For the text-containing cell, return its midpoint in (x, y) coordinate format. 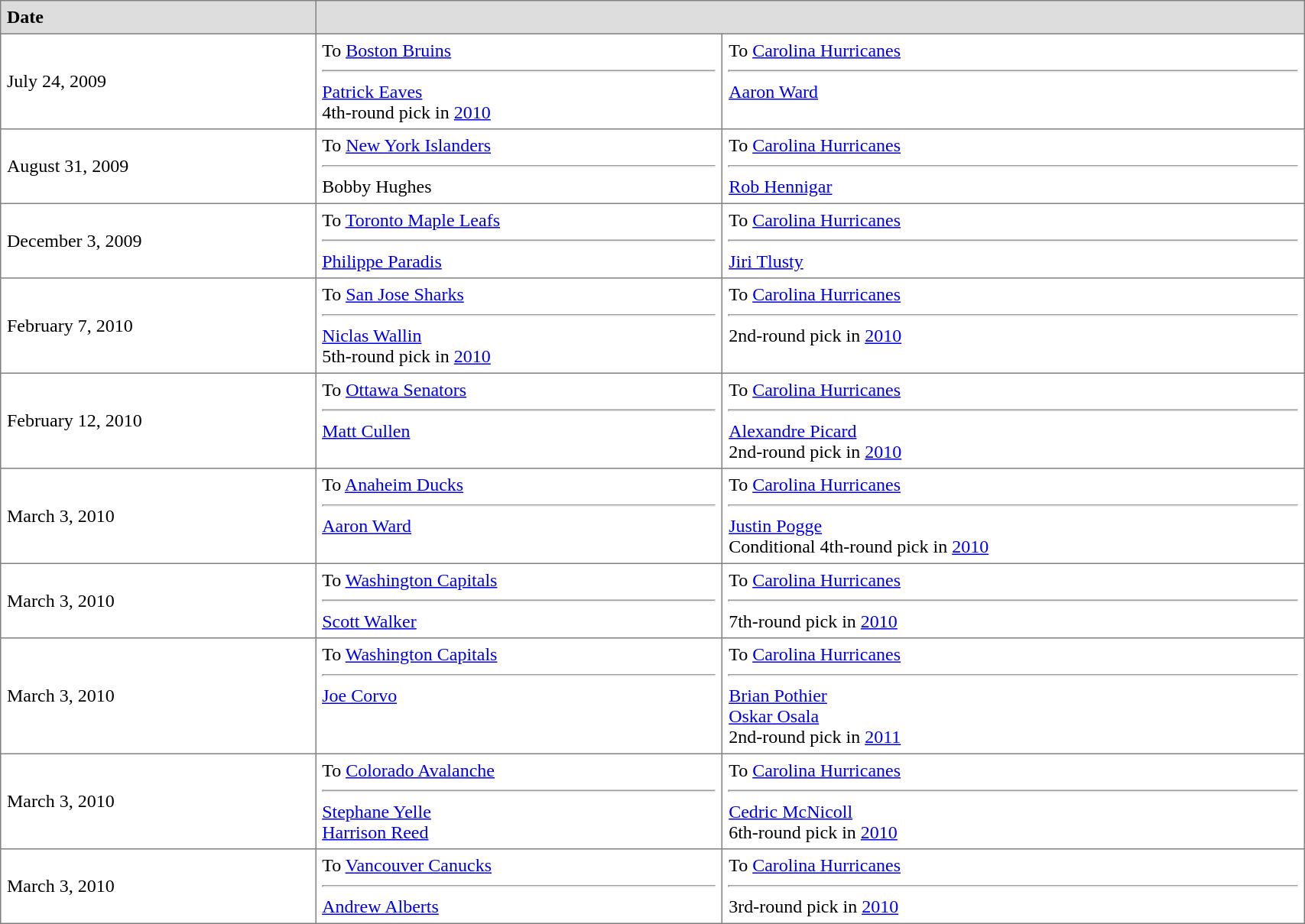
To Washington Capitals Scott Walker (519, 601)
To Carolina Hurricanes Rob Hennigar (1014, 167)
To Ottawa Senators Matt Cullen (519, 420)
To Toronto Maple Leafs Philippe Paradis (519, 241)
To Carolina Hurricanes Justin PoggeConditional 4th-round pick in 2010 (1014, 516)
February 12, 2010 (158, 420)
To Boston Bruins Patrick Eaves4th-round pick in 2010 (519, 81)
To Carolina Hurricanes Cedric McNicoll6th-round pick in 2010 (1014, 801)
February 7, 2010 (158, 326)
To Carolina Hurricanes 2nd-round pick in 2010 (1014, 326)
To San Jose Sharks Niclas Wallin5th-round pick in 2010 (519, 326)
To Carolina Hurricanes Jiri Tlusty (1014, 241)
To Carolina Hurricanes 7th-round pick in 2010 (1014, 601)
Date (158, 18)
To Vancouver Canucks Andrew Alberts (519, 887)
July 24, 2009 (158, 81)
December 3, 2009 (158, 241)
To Carolina Hurricanes Aaron Ward (1014, 81)
To Carolina Hurricanes Brian PothierOskar Osala2nd-round pick in 2011 (1014, 696)
To Anaheim Ducks Aaron Ward (519, 516)
To Washington Capitals Joe Corvo (519, 696)
To New York Islanders Bobby Hughes (519, 167)
To Colorado Avalanche Stephane YelleHarrison Reed (519, 801)
To Carolina Hurricanes Alexandre Picard2nd-round pick in 2010 (1014, 420)
To Carolina Hurricanes 3rd-round pick in 2010 (1014, 887)
August 31, 2009 (158, 167)
